Locate the cell with the specified text and output its [X, Y] center coordinate. 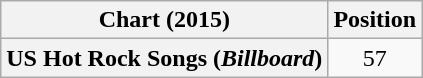
57 [375, 58]
Position [375, 20]
US Hot Rock Songs (Billboard) [164, 58]
Chart (2015) [164, 20]
